Search for the cell housing the specified text and yield its (X, Y) center coordinate. 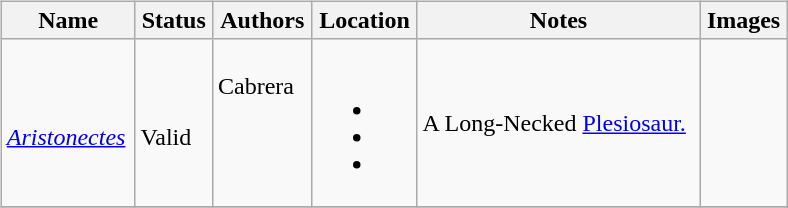
Authors (262, 20)
Aristonectes (68, 122)
Valid (174, 122)
Name (68, 20)
Images (744, 20)
Status (174, 20)
Location (364, 20)
A Long-Necked Plesiosaur. (558, 122)
Notes (558, 20)
Cabrera (256, 122)
